Find where the given text appears and provide that cell's center as [x, y] coordinate. 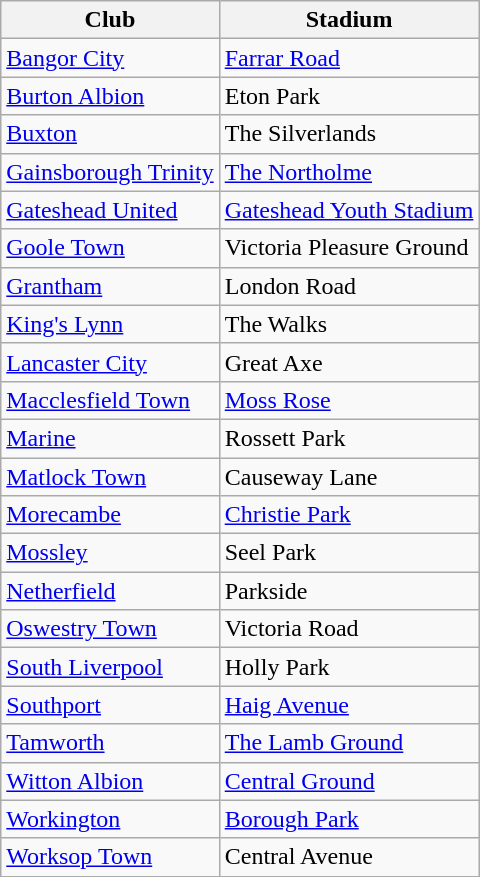
Grantham [110, 286]
Oswestry Town [110, 629]
Moss Rose [349, 400]
Marine [110, 438]
Haig Avenue [349, 705]
Witton Albion [110, 781]
Macclesfield Town [110, 400]
King's Lynn [110, 324]
Tamworth [110, 743]
The Walks [349, 324]
Workington [110, 819]
Netherfield [110, 591]
Holly Park [349, 667]
Farrar Road [349, 58]
Rossett Park [349, 438]
Burton Albion [110, 96]
Gainsborough Trinity [110, 172]
The Lamb Ground [349, 743]
Seel Park [349, 553]
Eton Park [349, 96]
Club [110, 20]
Causeway Lane [349, 477]
Borough Park [349, 819]
Victoria Road [349, 629]
Parkside [349, 591]
Southport [110, 705]
Christie Park [349, 515]
Worksop Town [110, 857]
Mossley [110, 553]
Stadium [349, 20]
Victoria Pleasure Ground [349, 248]
Central Ground [349, 781]
Central Avenue [349, 857]
Buxton [110, 134]
Gateshead United [110, 210]
South Liverpool [110, 667]
Matlock Town [110, 477]
The Silverlands [349, 134]
The Northolme [349, 172]
London Road [349, 286]
Great Axe [349, 362]
Bangor City [110, 58]
Goole Town [110, 248]
Gateshead Youth Stadium [349, 210]
Lancaster City [110, 362]
Morecambe [110, 515]
